Return [X, Y] of the center of cell containing provided text 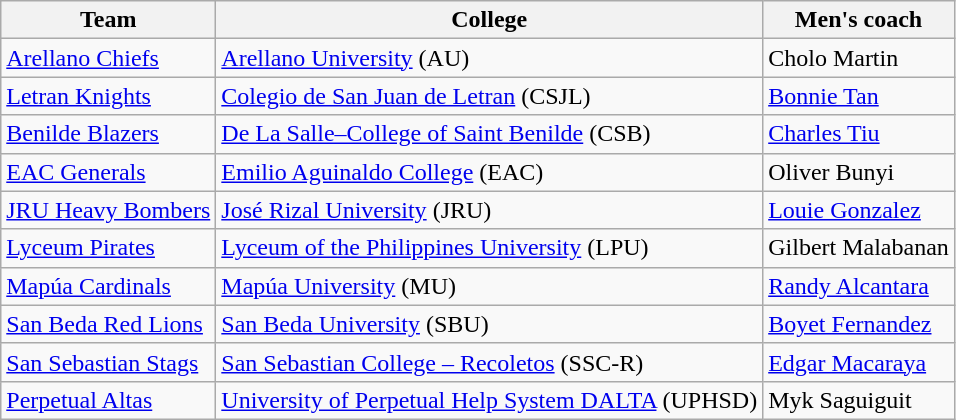
José Rizal University (JRU) [490, 210]
Men's coach [859, 20]
Arellano University (AU) [490, 58]
Cholo Martin [859, 58]
Perpetual Altas [108, 400]
Arellano Chiefs [108, 58]
Colegio de San Juan de Letran (CSJL) [490, 96]
Emilio Aguinaldo College (EAC) [490, 172]
Randy Alcantara [859, 286]
Lyceum Pirates [108, 248]
De La Salle–College of Saint Benilde (CSB) [490, 134]
Edgar Macaraya [859, 362]
Team [108, 20]
University of Perpetual Help System DALTA (UPHSD) [490, 400]
San Beda Red Lions [108, 324]
Boyet Fernandez [859, 324]
San Sebastian Stags [108, 362]
EAC Generals [108, 172]
College [490, 20]
Gilbert Malabanan [859, 248]
Myk Saguiguit [859, 400]
JRU Heavy Bombers [108, 210]
Lyceum of the Philippines University (LPU) [490, 248]
Mapúa University (MU) [490, 286]
Letran Knights [108, 96]
Bonnie Tan [859, 96]
San Beda University (SBU) [490, 324]
Louie Gonzalez [859, 210]
Benilde Blazers [108, 134]
San Sebastian College – Recoletos (SSC-R) [490, 362]
Mapúa Cardinals [108, 286]
Charles Tiu [859, 134]
Oliver Bunyi [859, 172]
